Extract the (X, Y) coordinate from the center of the cell holding the provided text.  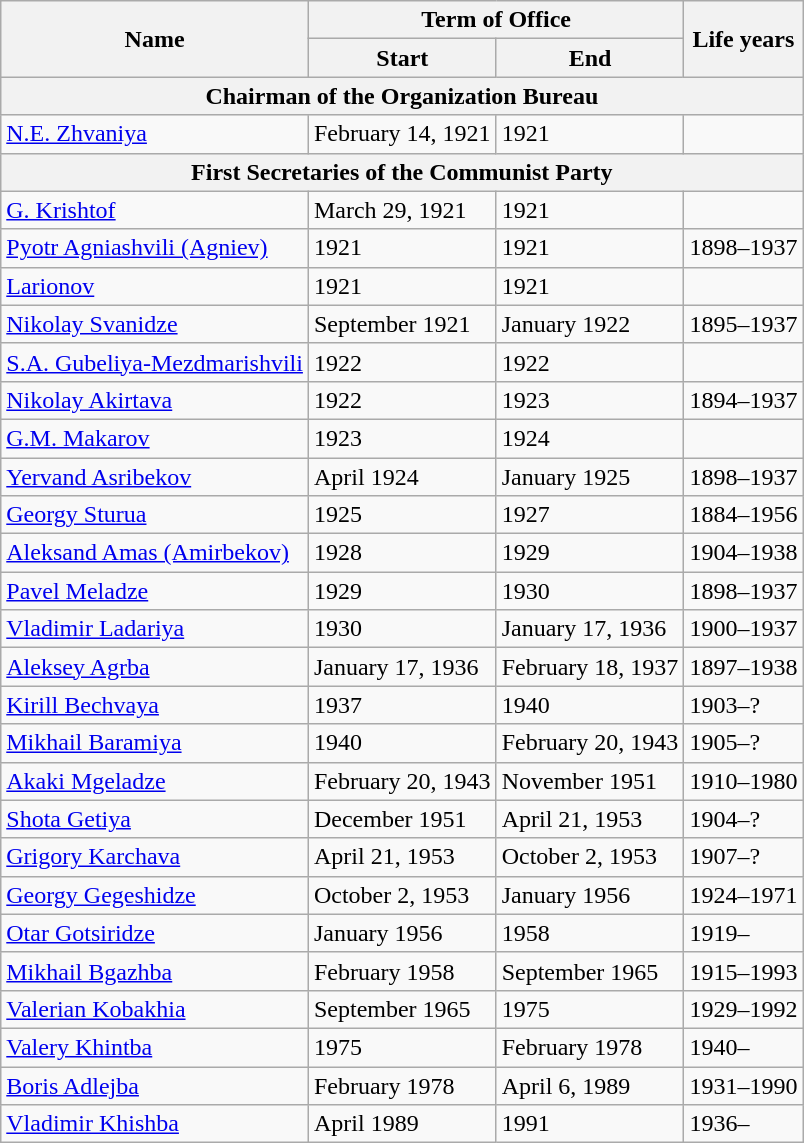
Vladimir Ladariya (155, 629)
March 29, 1921 (402, 210)
Start (402, 58)
First Secretaries of the Communist Party (402, 172)
Otar Gotsiridze (155, 933)
1900–1937 (744, 629)
1894–1937 (744, 400)
April 1924 (402, 477)
Akaki Mgeladze (155, 781)
1924–1971 (744, 895)
1991 (590, 1124)
Chairman of the Organization Bureau (402, 96)
September 1921 (402, 324)
Kirill Bechvaya (155, 705)
1927 (590, 515)
G. Krishtof (155, 210)
Mikhail Baramiya (155, 743)
Valery Khintba (155, 1047)
1928 (402, 553)
January 1925 (590, 477)
Larionov (155, 286)
Pyotr Agniashvili (Agniev) (155, 248)
1907–? (744, 857)
Aleksand Amas (Amirbekov) (155, 553)
Term of Office (496, 20)
Shota Getiya (155, 819)
Mikhail Bgazhba (155, 971)
1895–1937 (744, 324)
November 1951 (590, 781)
February 1958 (402, 971)
April 6, 1989 (590, 1085)
Aleksey Agrba (155, 667)
Nikolay Svanidze (155, 324)
April 1989 (402, 1124)
1904–? (744, 819)
Life years (744, 39)
January 1922 (590, 324)
Vladimir Khishba (155, 1124)
1936– (744, 1124)
End (590, 58)
1925 (402, 515)
February 14, 1921 (402, 134)
1924 (590, 438)
1919– (744, 933)
1929–1992 (744, 1009)
Georgy Gegeshidze (155, 895)
Georgy Sturua (155, 515)
Grigory Karchava (155, 857)
1931–1990 (744, 1085)
1940– (744, 1047)
1937 (402, 705)
N.E. Zhvaniya (155, 134)
February 18, 1937 (590, 667)
1958 (590, 933)
1897–1938 (744, 667)
Yervand Asribekov (155, 477)
Name (155, 39)
1884–1956 (744, 515)
1910–1980 (744, 781)
1905–? (744, 743)
1903–? (744, 705)
December 1951 (402, 819)
Pavel Meladze (155, 591)
S.A. Gubeliya-Mezdmarishvili (155, 362)
1915–1993 (744, 971)
Nikolay Akirtava (155, 400)
Boris Adlejba (155, 1085)
1904–1938 (744, 553)
Valerian Kobakhia (155, 1009)
G.M. Makarov (155, 438)
